Locate the cell with the specified text and output its [x, y] center coordinate. 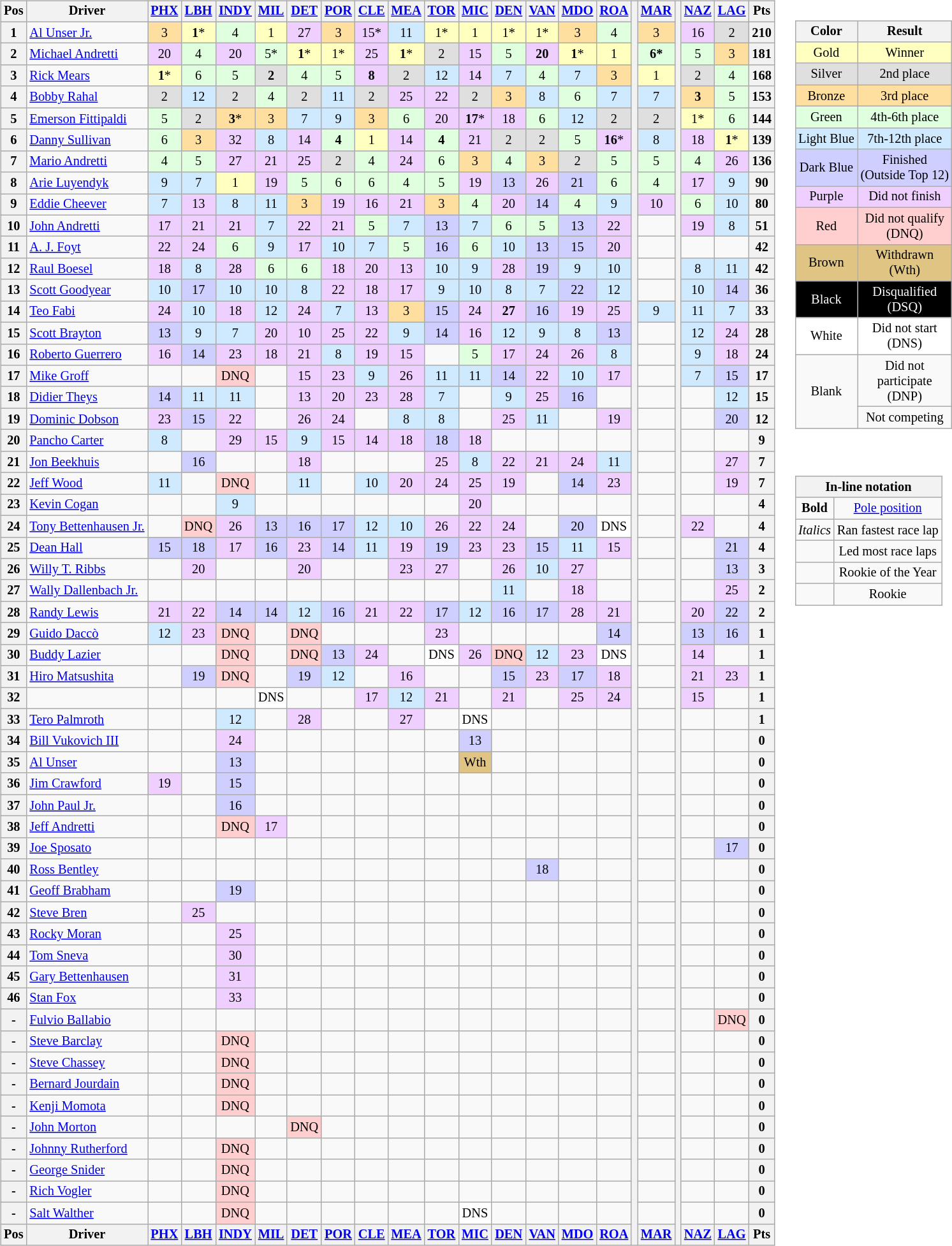
Purple [826, 197]
Emerson Fittipaldi [87, 119]
Guido Daccò [87, 634]
Tom Sneva [87, 956]
A. J. Foyt [87, 247]
51 [762, 226]
Willy T. Ribbs [87, 569]
Joe Sposato [87, 848]
4th-6th place [905, 117]
6* [656, 54]
Hiro Matsushita [87, 677]
Mario Andretti [87, 161]
44 [13, 956]
Rich Vogler [87, 1192]
43 [13, 934]
90 [762, 183]
Withdrawn(Wth) [905, 263]
7th-12th place [905, 138]
Black [826, 300]
Ran fastest race lap [888, 530]
38 [13, 827]
136 [762, 161]
Kevin Cogan [87, 505]
Jeff Wood [87, 483]
Raul Boesel [87, 269]
Arie Luyendyk [87, 183]
Teo Fabi [87, 312]
Blank [826, 392]
Salt Walther [87, 1213]
Bill Vukovich III [87, 741]
80 [762, 205]
Did notparticipate(DNP) [905, 381]
Wth [475, 763]
Roberto Guerrero [87, 355]
White [826, 336]
Color [826, 31]
Pancho Carter [87, 441]
Pole position [888, 508]
Fulvio Ballabio [87, 1020]
Gary Bettenhausen [87, 977]
Led most race laps [888, 552]
George Snider [87, 1170]
144 [762, 119]
Dark Blue [826, 168]
Jim Crawford [87, 784]
John Paul Jr. [87, 805]
Not competing [905, 418]
Bold [815, 508]
Eddie Cheever [87, 205]
181 [762, 54]
Finished(Outside Top 12) [905, 168]
Rick Mears [87, 76]
17* [475, 119]
139 [762, 140]
Disqualified(DSQ) [905, 300]
16* [613, 140]
Steve Chassey [87, 1063]
41 [13, 891]
Wally Dallenbach Jr. [87, 590]
37 [13, 805]
Geoff Brabham [87, 891]
Brown [826, 263]
Stan Fox [87, 999]
210 [762, 33]
Scott Brayton [87, 333]
Gold [826, 53]
Bronze [826, 96]
2nd place [905, 74]
Did not qualify(DNQ) [905, 226]
Rookie of the Year [888, 573]
Winner [905, 53]
Steve Bren [87, 913]
35 [13, 763]
Dean Hall [87, 548]
Kenji Momota [87, 1106]
Tero Palmroth [87, 719]
Danny Sullivan [87, 140]
Steve Barclay [87, 1041]
Didier Theys [87, 397]
Mike Groff [87, 376]
3rd place [905, 96]
Silver [826, 74]
45 [13, 977]
Dominic Dobson [87, 419]
15* [372, 33]
168 [762, 76]
Randy Lewis [87, 612]
Red [826, 226]
Rocky Moran [87, 934]
John Andretti [87, 226]
40 [13, 870]
Scott Goodyear [87, 290]
Bernard Jourdain [87, 1084]
Light Blue [826, 138]
5* [271, 54]
Tony Bettenhausen Jr. [87, 526]
Bobby Rahal [87, 97]
John Morton [87, 1127]
39 [13, 848]
Result [905, 31]
153 [762, 97]
In-line notation [868, 487]
Al Unser Jr. [87, 33]
Did not start(DNS) [905, 336]
Jon Beekhuis [87, 462]
Green [826, 117]
Al Unser [87, 763]
46 [13, 999]
3* [235, 119]
Michael Andretti [87, 54]
Ross Bentley [87, 870]
Did not finish [905, 197]
34 [13, 741]
Rookie [888, 594]
Buddy Lazier [87, 655]
Jeff Andretti [87, 827]
Johnny Rutherford [87, 1148]
Italics [815, 530]
